Return [X, Y] of the center of cell containing provided text 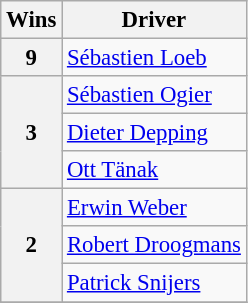
Patrick Snijers [154, 283]
Driver [154, 20]
Erwin Weber [154, 208]
2 [32, 246]
Robert Droogmans [154, 245]
3 [32, 132]
Ott Tänak [154, 170]
Wins [32, 20]
Sébastien Ogier [154, 95]
Sébastien Loeb [154, 58]
Dieter Depping [154, 133]
9 [32, 58]
